For the text-containing cell, return its midpoint in [X, Y] coordinate format. 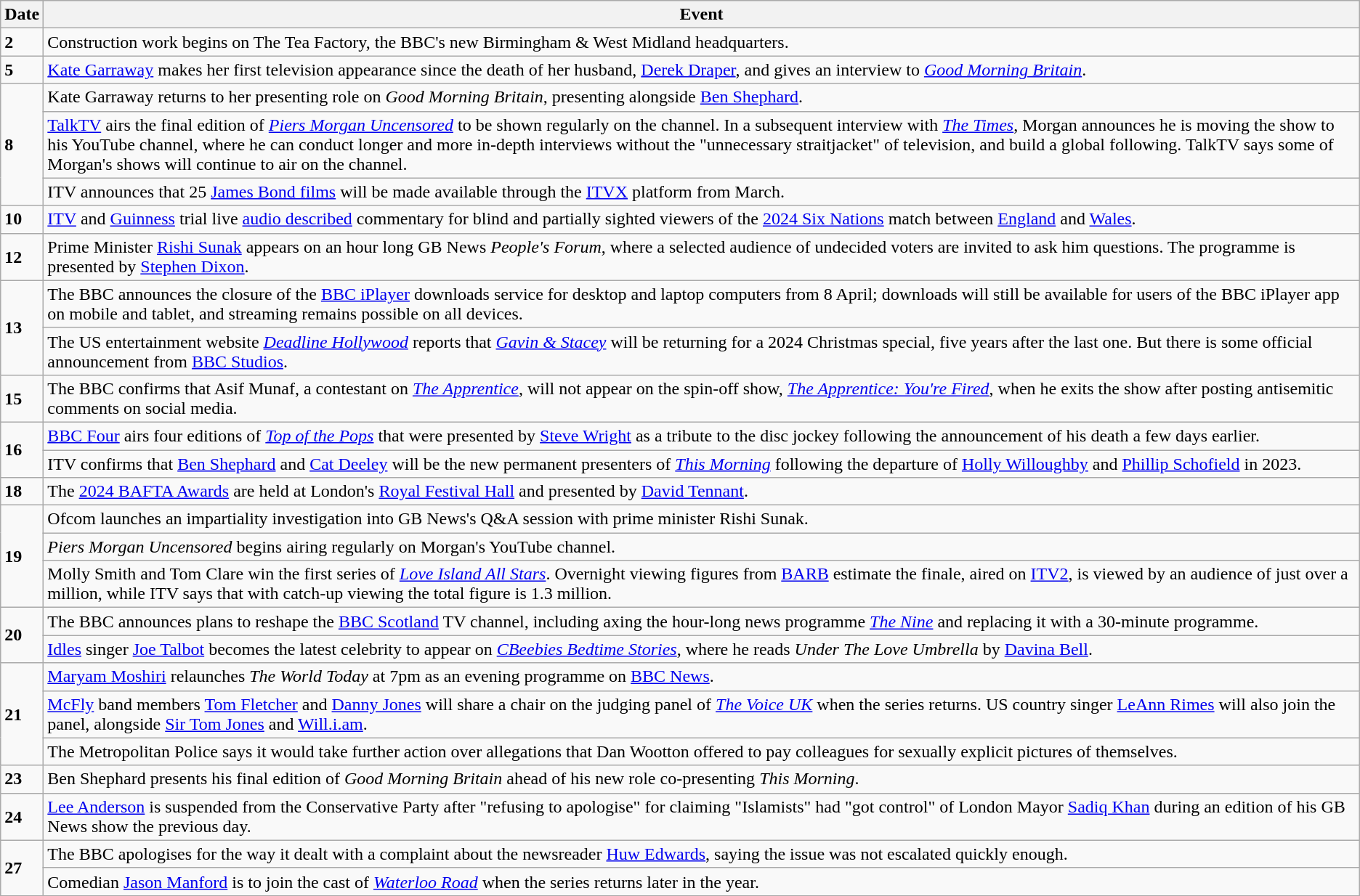
ITV announces that 25 James Bond films will be made available through the ITVX platform from March. [702, 192]
10 [22, 219]
20 [22, 635]
Date [22, 15]
13 [22, 327]
15 [22, 398]
The 2024 BAFTA Awards are held at London's Royal Festival Hall and presented by David Tennant. [702, 492]
27 [22, 868]
18 [22, 492]
2 [22, 42]
Comedian Jason Manford is to join the cast of Waterloo Road when the series returns later in the year. [702, 881]
Maryam Moshiri relaunches The World Today at 7pm as an evening programme on BBC News. [702, 677]
Idles singer Joe Talbot becomes the latest celebrity to appear on CBeebies Bedtime Stories, where he reads Under The Love Umbrella by Davina Bell. [702, 649]
19 [22, 556]
Construction work begins on The Tea Factory, the BBC's new Birmingham & West Midland headquarters. [702, 42]
Ofcom launches an impartiality investigation into GB News's Q&A session with prime minister Rishi Sunak. [702, 519]
23 [22, 779]
Piers Morgan Uncensored begins airing regularly on Morgan's YouTube channel. [702, 547]
12 [22, 257]
21 [22, 714]
The BBC apologises for the way it dealt with a complaint about the newsreader Huw Edwards, saying the issue was not escalated quickly enough. [702, 854]
Kate Garraway returns to her presenting role on Good Morning Britain, presenting alongside Ben Shephard. [702, 97]
Event [702, 15]
8 [22, 144]
24 [22, 816]
16 [22, 449]
Ben Shephard presents his final edition of Good Morning Britain ahead of his new role co-presenting This Morning. [702, 779]
5 [22, 70]
Kate Garraway makes her first television appearance since the death of her husband, Derek Draper, and gives an interview to Good Morning Britain. [702, 70]
